Find where the given text appears and provide that cell's center as (X, Y) coordinate. 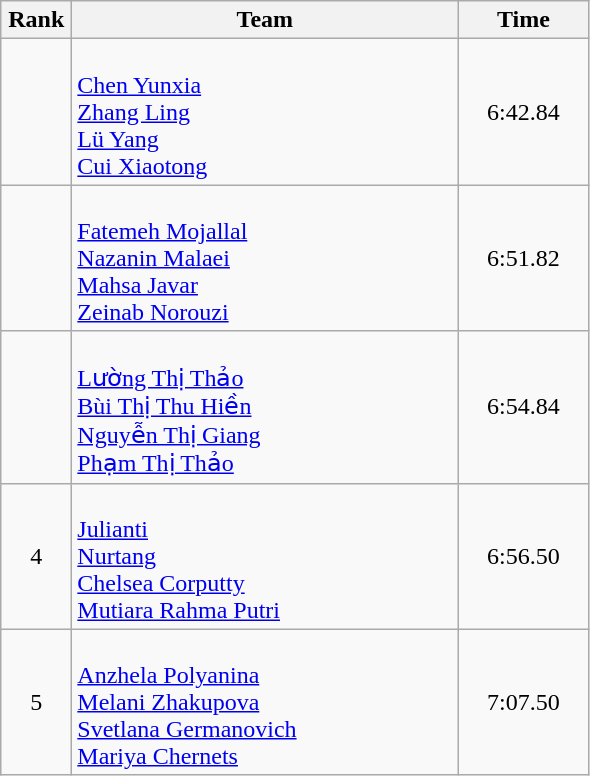
6:54.84 (524, 407)
Team (265, 20)
Fatemeh MojallalNazanin MalaeiMahsa JavarZeinab Norouzi (265, 258)
5 (36, 702)
Lường Thị ThảoBùi Thị Thu HiềnNguyễn Thị GiangPhạm Thị Thảo (265, 407)
JuliantiNurtangChelsea CorputtyMutiara Rahma Putri (265, 556)
Chen YunxiaZhang LingLü YangCui Xiaotong (265, 112)
6:42.84 (524, 112)
Time (524, 20)
4 (36, 556)
6:56.50 (524, 556)
Anzhela PolyaninaMelani ZhakupovaSvetlana GermanovichMariya Chernets (265, 702)
7:07.50 (524, 702)
Rank (36, 20)
6:51.82 (524, 258)
